Identify which cell holds the provided text, then report its [X, Y] central coordinate. 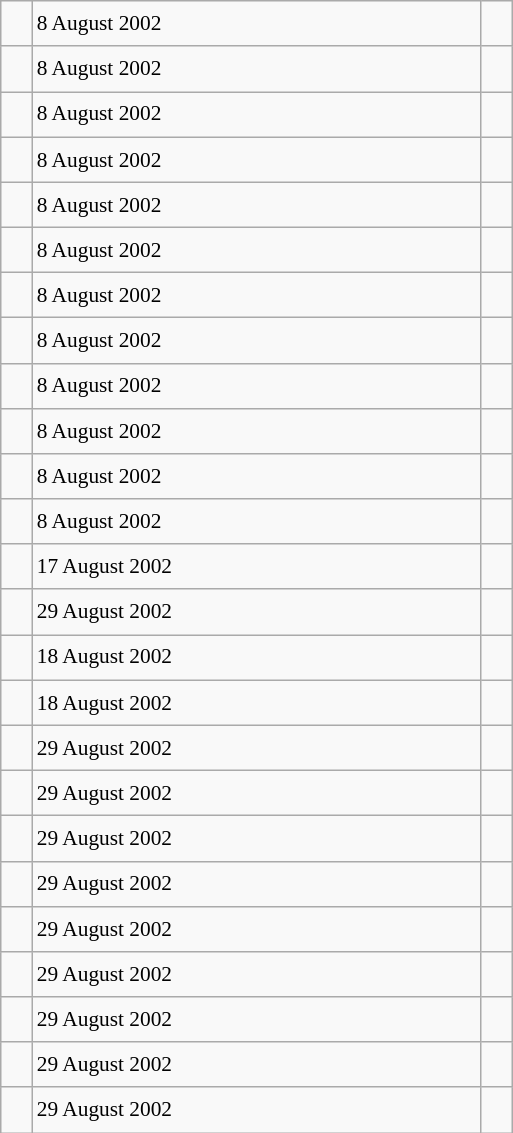
17 August 2002 [256, 566]
